Find where the given text appears and provide that cell's center as [X, Y] coordinate. 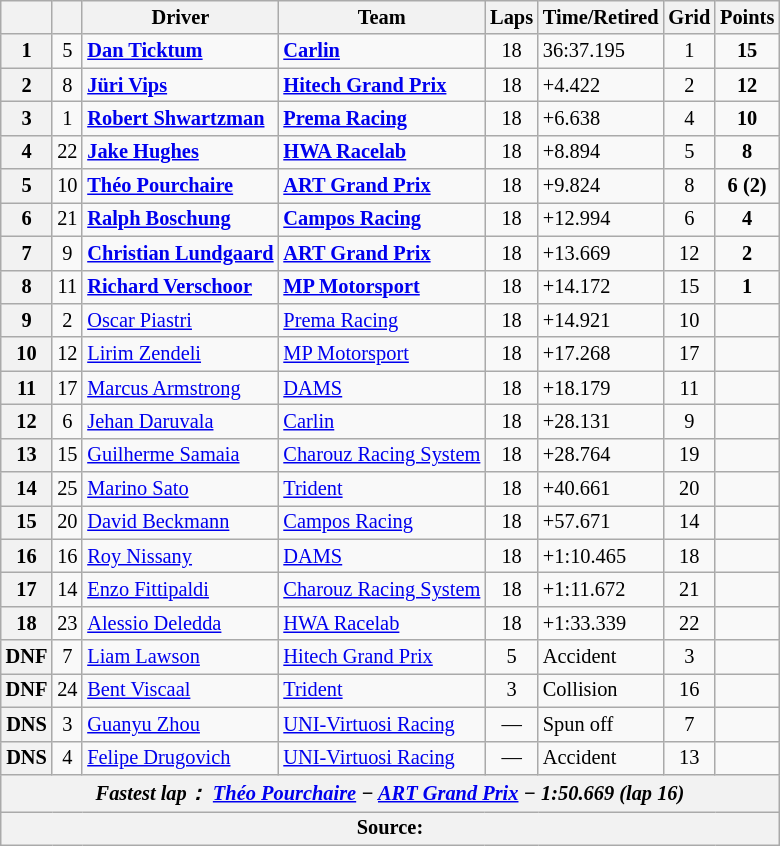
+17.268 [601, 354]
Points [747, 17]
+1:10.465 [601, 556]
Christian Lundgaard [180, 253]
23 [67, 623]
25 [67, 489]
Driver [180, 17]
Enzo Fittipaldi [180, 589]
Grid [690, 17]
+1:11.672 [601, 589]
36:37.195 [601, 51]
Source: [390, 828]
Richard Verschoor [180, 287]
+57.671 [601, 522]
Dan Ticktum [180, 51]
19 [690, 455]
Marcus Armstrong [180, 388]
Collision [601, 690]
Laps [512, 17]
+8.894 [601, 152]
Bent Viscaal [180, 690]
+12.994 [601, 219]
6 (2) [747, 186]
Ralph Boschung [180, 219]
Lirim Zendeli [180, 354]
+28.131 [601, 421]
Marino Sato [180, 489]
Spun off [601, 724]
Guilherme Samaia [180, 455]
Jake Hughes [180, 152]
David Beckmann [180, 522]
Roy Nissany [180, 556]
Liam Lawson [180, 657]
+1:33.339 [601, 623]
Oscar Piastri [180, 320]
+14.172 [601, 287]
Théo Pourchaire [180, 186]
Guanyu Zhou [180, 724]
+40.661 [601, 489]
24 [67, 690]
+18.179 [601, 388]
+4.422 [601, 85]
+28.764 [601, 455]
Felipe Drugovich [180, 758]
+13.669 [601, 253]
Jehan Daruvala [180, 421]
+9.824 [601, 186]
+6.638 [601, 118]
+14.921 [601, 320]
Robert Shwartzman [180, 118]
Alessio Deledda [180, 623]
Team [382, 17]
Time/Retired [601, 17]
Fastest lap： Théo Pourchaire − ART Grand Prix − 1:50.669 (lap 16) [390, 792]
Jüri Vips [180, 85]
